Provide the [X, Y] coordinate of the cell's center where the given text is located.  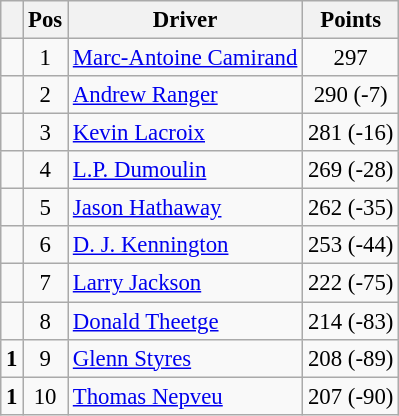
5 [46, 208]
297 [351, 58]
6 [46, 245]
Points [351, 20]
208 (-89) [351, 358]
Thomas Nepveu [186, 396]
Marc-Antoine Camirand [186, 58]
290 (-7) [351, 95]
8 [46, 321]
Andrew Ranger [186, 95]
253 (-44) [351, 245]
3 [46, 133]
207 (-90) [351, 396]
214 (-83) [351, 321]
9 [46, 358]
7 [46, 283]
10 [46, 396]
D. J. Kennington [186, 245]
281 (-16) [351, 133]
Jason Hathaway [186, 208]
Pos [46, 20]
262 (-35) [351, 208]
269 (-28) [351, 170]
4 [46, 170]
Kevin Lacroix [186, 133]
Donald Theetge [186, 321]
L.P. Dumoulin [186, 170]
Driver [186, 20]
2 [46, 95]
Larry Jackson [186, 283]
222 (-75) [351, 283]
Glenn Styres [186, 358]
